Capture the cell that displays the provided text and extract its [x, y] central coordinate. 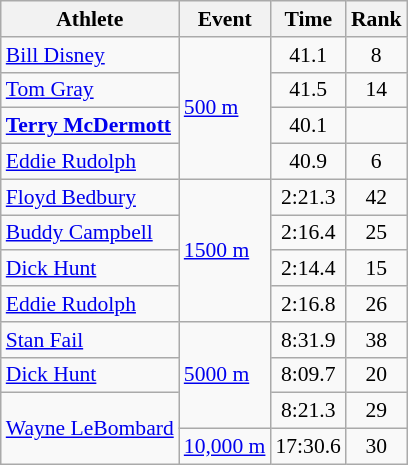
Buddy Campbell [90, 233]
Stan Fail [90, 340]
26 [376, 304]
Athlete [90, 19]
2:16.8 [308, 304]
Rank [376, 19]
14 [376, 90]
10,000 m [225, 447]
40.1 [308, 126]
8:09.7 [308, 375]
500 m [225, 108]
Event [225, 19]
25 [376, 233]
8:31.9 [308, 340]
8:21.3 [308, 411]
Terry McDermott [90, 126]
Bill Disney [90, 55]
41.1 [308, 55]
2:14.4 [308, 269]
Time [308, 19]
6 [376, 162]
15 [376, 269]
Tom Gray [90, 90]
2:21.3 [308, 197]
1500 m [225, 250]
38 [376, 340]
20 [376, 375]
17:30.6 [308, 447]
5000 m [225, 376]
2:16.4 [308, 233]
29 [376, 411]
Wayne LeBombard [90, 428]
42 [376, 197]
41.5 [308, 90]
Floyd Bedbury [90, 197]
8 [376, 55]
30 [376, 447]
40.9 [308, 162]
